Return [X, Y] of the center of cell containing provided text 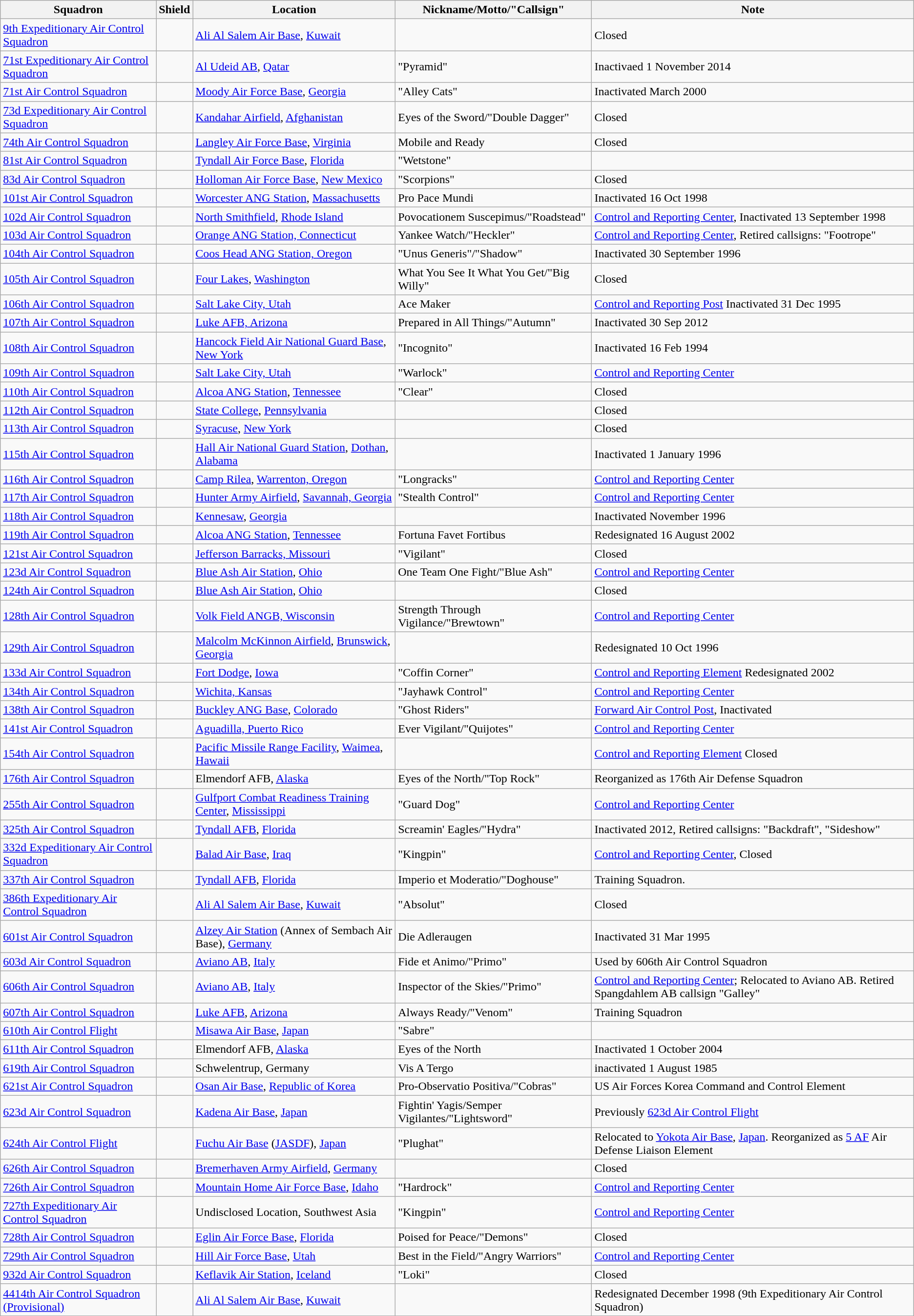
332d Expeditionary Air Control Squadron [78, 855]
Jefferson Barracks, Missouri [294, 553]
Inactivated 30 September 1996 [753, 253]
4414th Air Control Squadron (Provisional) [78, 1300]
Poised for Peace/"Demons" [494, 1237]
"Plughat" [494, 1144]
"Coffin Corner" [494, 673]
606th Air Control Squadron [78, 986]
128th Air Control Squadron [78, 615]
"Unus Generis"/"Shadow" [494, 253]
119th Air Control Squadron [78, 535]
Inactivated 16 Feb 1994 [753, 348]
Four Lakes, Washington [294, 278]
State College, Pennsylvania [294, 410]
Malcolm McKinnon Airfield, Brunswick, Georgia [294, 648]
Kandahar Airfield, Afghanistan [294, 117]
Pro-Observatio Positiva/"Cobras" [494, 1086]
Inactivated 31 Mar 1995 [753, 937]
Moody Air Force Base, Georgia [294, 92]
Control and Reporting Element Closed [753, 754]
107th Air Control Squadron [78, 323]
Bremerhaven Army Airfield, Germany [294, 1169]
133d Air Control Squadron [78, 673]
Fort Dodge, Iowa [294, 673]
Balad Air Base, Iraq [294, 855]
Tyndall Air Force Base, Florida [294, 161]
610th Air Control Flight [78, 1031]
"Clear" [494, 392]
932d Air Control Squadron [78, 1274]
83d Air Control Squadron [78, 179]
108th Air Control Squadron [78, 348]
138th Air Control Squadron [78, 710]
One Team One Fight/"Blue Ash" [494, 572]
Camp Rilea, Warrenton, Oregon [294, 479]
129th Air Control Squadron [78, 648]
"Longracks" [494, 479]
Control and Reporting Element Redesignated 2002 [753, 673]
Inactivated 16 Oct 1998 [753, 198]
106th Air Control Squadron [78, 304]
Fightin' Yagis/Semper Vigilantes/"Lightsword" [494, 1111]
Strength Through Vigilance/"Brewtown" [494, 615]
103d Air Control Squadron [78, 235]
"Pyramid" [494, 66]
123d Air Control Squadron [78, 572]
325th Air Control Squadron [78, 829]
Control and Reporting Center, Retired callsigns: "Footrope" [753, 235]
Volk Field ANGB, Wisconsin [294, 615]
386th Expeditionary Air Control Squadron [78, 904]
"Wetstone" [494, 161]
727th Expeditionary Air Control Squadron [78, 1212]
102d Air Control Squadron [78, 216]
Nickname/Motto/"Callsign" [494, 10]
Wichita, Kansas [294, 691]
What You See It What You Get/"Big Willy" [494, 278]
Ever Vigilant/"Quijotes" [494, 729]
Al Udeid AB, Qatar [294, 66]
Eyes of the Sword/"Double Dagger" [494, 117]
Training Squadron. [753, 879]
Ace Maker [494, 304]
Inactivated 1 January 1996 [753, 454]
"Jayhawk Control" [494, 691]
"Hardrock" [494, 1187]
Inactivaed 1 November 2014 [753, 66]
105th Air Control Squadron [78, 278]
117th Air Control Squadron [78, 498]
Mobile and Ready [494, 142]
Hill Air Force Base, Utah [294, 1256]
255th Air Control Squadron [78, 804]
"Incognito" [494, 348]
Note [753, 10]
134th Air Control Squadron [78, 691]
104th Air Control Squadron [78, 253]
Reorganized as 176th Air Defense Squadron [753, 779]
71st Air Control Squadron [78, 92]
601st Air Control Squadron [78, 937]
Shield [175, 10]
Pro Pace Mundi [494, 198]
116th Air Control Squadron [78, 479]
73d Expeditionary Air Control Squadron [78, 117]
Holloman Air Force Base, New Mexico [294, 179]
"Vigilant" [494, 553]
"Alley Cats" [494, 92]
Keflavik Air Station, Iceland [294, 1274]
Control and Reporting Center, Closed [753, 855]
Training Squadron [753, 1012]
Vis A Tergo [494, 1068]
619th Air Control Squadron [78, 1068]
Always Ready/"Venom" [494, 1012]
Inactivated 2012, Retired callsigns: "Backdraft", "Sideshow" [753, 829]
Orange ANG Station, Connecticut [294, 235]
Imperio et Moderatio/"Doghouse" [494, 879]
Redesignated December 1998 (9th Expeditionary Air Control Squadron) [753, 1300]
Fuchu Air Base (JASDF), Japan [294, 1144]
Used by 606th Air Control Squadron [753, 961]
"Stealth Control" [494, 498]
Previously 623d Air Control Flight [753, 1111]
Gulfport Combat Readiness Training Center, Mississippi [294, 804]
71st Expeditionary Air Control Squadron [78, 66]
"Sabre" [494, 1031]
"Loki" [494, 1274]
Yankee Watch/"Heckler" [494, 235]
Worcester ANG Station, Massachusetts [294, 198]
9th Expeditionary Air Control Squadron [78, 35]
North Smithfield, Rhode Island [294, 216]
Pacific Missile Range Facility, Waimea, Hawaii [294, 754]
113th Air Control Squadron [78, 429]
Eyes of the North/"Top Rock" [494, 779]
inactivated 1 August 1985 [753, 1068]
Inactivated November 1996 [753, 516]
"Warlock" [494, 373]
607th Air Control Squadron [78, 1012]
Misawa Air Base, Japan [294, 1031]
Redesignated 16 August 2002 [753, 535]
Alzey Air Station (Annex of Sembach Air Base), Germany [294, 937]
101st Air Control Squadron [78, 198]
110th Air Control Squadron [78, 392]
Aguadilla, Puerto Rico [294, 729]
154th Air Control Squadron [78, 754]
74th Air Control Squadron [78, 142]
Control and Reporting Center; Relocated to Aviano AB. Retired Spangdahlem AB callsign "Galley" [753, 986]
"Ghost Riders" [494, 710]
Screamin' Eagles/"Hydra" [494, 829]
Eyes of the North [494, 1049]
Schwelentrup, Germany [294, 1068]
337th Air Control Squadron [78, 879]
Syracuse, New York [294, 429]
728th Air Control Squadron [78, 1237]
626th Air Control Squadron [78, 1169]
115th Air Control Squadron [78, 454]
Coos Head ANG Station, Oregon [294, 253]
"Scorpions" [494, 179]
109th Air Control Squadron [78, 373]
Kennesaw, Georgia [294, 516]
Inactivated 1 October 2004 [753, 1049]
624th Air Control Flight [78, 1144]
Hall Air National Guard Station, Dothan, Alabama [294, 454]
Undisclosed Location, Southwest Asia [294, 1212]
Control and Reporting Post Inactivated 31 Dec 1995 [753, 304]
Povocationem Suscepimus/"Roadstead" [494, 216]
Squadron [78, 10]
81st Air Control Squadron [78, 161]
Langley Air Force Base, Virginia [294, 142]
176th Air Control Squadron [78, 779]
US Air Forces Korea Command and Control Element [753, 1086]
Buckley ANG Base, Colorado [294, 710]
Inactivated 30 Sep 2012 [753, 323]
"Absolut" [494, 904]
Location [294, 10]
Eglin Air Force Base, Florida [294, 1237]
621st Air Control Squadron [78, 1086]
Kadena Air Base, Japan [294, 1111]
Best in the Field/"Angry Warriors" [494, 1256]
112th Air Control Squadron [78, 410]
124th Air Control Squadron [78, 590]
Control and Reporting Center, Inactivated 13 September 1998 [753, 216]
118th Air Control Squadron [78, 516]
Inspector of the Skies/"Primo" [494, 986]
623d Air Control Squadron [78, 1111]
Prepared in All Things/"Autumn" [494, 323]
603d Air Control Squadron [78, 961]
Relocated to Yokota Air Base, Japan. Reorganized as 5 AF Air Defense Liaison Element [753, 1144]
729th Air Control Squadron [78, 1256]
Fide et Animo/"Primo" [494, 961]
Mountain Home Air Force Base, Idaho [294, 1187]
Inactivated March 2000 [753, 92]
Forward Air Control Post, Inactivated [753, 710]
Fortuna Favet Fortibus [494, 535]
141st Air Control Squadron [78, 729]
726th Air Control Squadron [78, 1187]
Die Adleraugen [494, 937]
Hunter Army Airfield, Savannah, Georgia [294, 498]
Hancock Field Air National Guard Base, New York [294, 348]
"Guard Dog" [494, 804]
Redesignated 10 Oct 1996 [753, 648]
Osan Air Base, Republic of Korea [294, 1086]
121st Air Control Squadron [78, 553]
611th Air Control Squadron [78, 1049]
